Pinpoint the cell where the given text exists, returning its [x, y] midpoint coordinate. 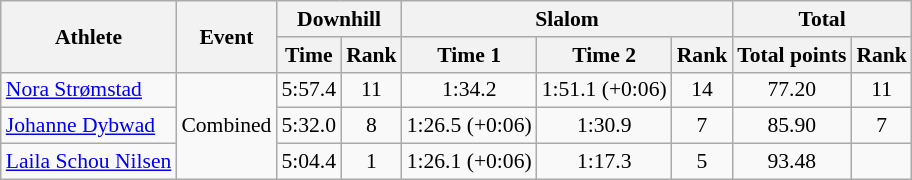
Downhill [338, 19]
Nora Strømstad [89, 90]
1:51.1 (+0:06) [604, 90]
14 [702, 90]
8 [372, 126]
Total points [792, 55]
Event [226, 36]
Time [308, 55]
93.48 [792, 162]
Athlete [89, 36]
Combined [226, 126]
1:26.5 (+0:06) [470, 126]
5:32.0 [308, 126]
Time 2 [604, 55]
Johanne Dybwad [89, 126]
77.20 [792, 90]
5 [702, 162]
85.90 [792, 126]
Laila Schou Nilsen [89, 162]
Time 1 [470, 55]
Slalom [568, 19]
1:30.9 [604, 126]
1:26.1 (+0:06) [470, 162]
5:57.4 [308, 90]
1:17.3 [604, 162]
1 [372, 162]
5:04.4 [308, 162]
1:34.2 [470, 90]
Total [822, 19]
